Identify which cell holds the provided text, then report its (X, Y) central coordinate. 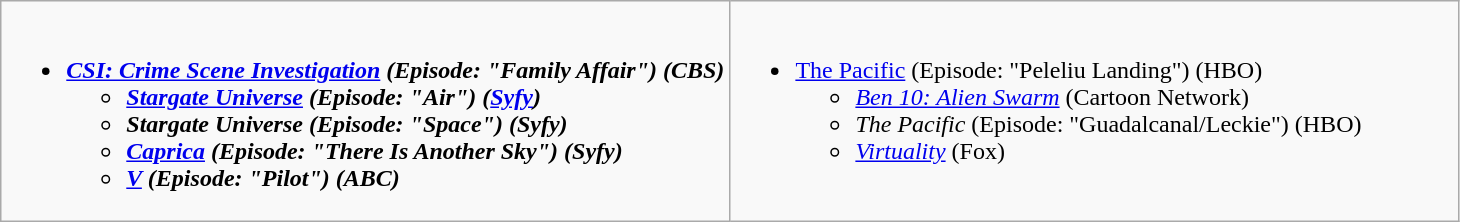
The Pacific (Episode: "Peleliu Landing") (HBO)Ben 10: Alien Swarm (Cartoon Network)The Pacific (Episode: "Guadalcanal/Leckie") (HBO)Virtuality (Fox) (1094, 112)
